Locate the cell with the specified text and output its [x, y] center coordinate. 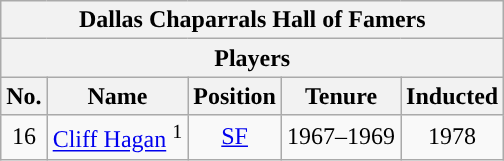
1967–1969 [342, 138]
Cliff Hagan 1 [118, 138]
Dallas Chaparrals Hall of Famers [252, 20]
Players [252, 58]
Name [118, 96]
Tenure [342, 96]
1978 [452, 138]
Inducted [452, 96]
Position [235, 96]
SF [235, 138]
No. [24, 96]
16 [24, 138]
